Scan for the cell matching the given text and deliver its [X, Y] coordinate at center. 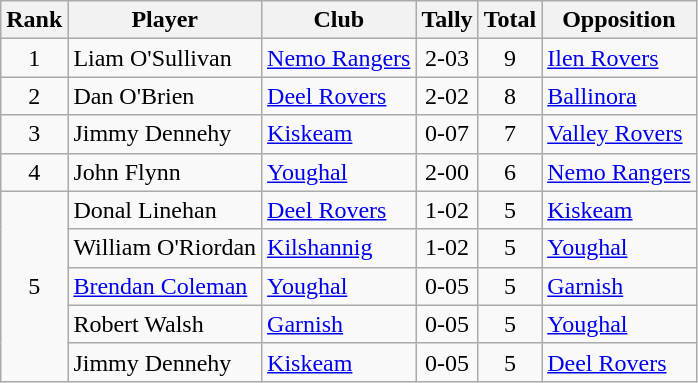
2-03 [447, 58]
Robert Walsh [165, 324]
Kilshannig [339, 248]
4 [34, 172]
1 [34, 58]
Ilen Rovers [619, 58]
John Flynn [165, 172]
9 [510, 58]
2-00 [447, 172]
Valley Rovers [619, 134]
Tally [447, 20]
Dan O'Brien [165, 96]
Rank [34, 20]
Player [165, 20]
2 [34, 96]
2-02 [447, 96]
6 [510, 172]
Opposition [619, 20]
8 [510, 96]
Brendan Coleman [165, 286]
William O'Riordan [165, 248]
Ballinora [619, 96]
Total [510, 20]
0-07 [447, 134]
3 [34, 134]
Liam O'Sullivan [165, 58]
Donal Linehan [165, 210]
7 [510, 134]
Club [339, 20]
